Pinpoint the cell where the given text exists, returning its [x, y] midpoint coordinate. 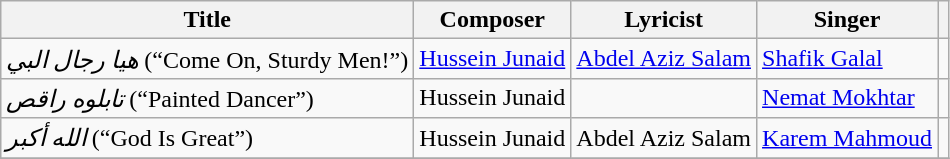
Nemat Mokhtar [848, 98]
Lyricist [664, 20]
Title [208, 20]
Shafik Galal [848, 59]
هيا رجال البي (“Come On, Sturdy Men!”) [208, 59]
الله أكبر (“God Is Great”) [208, 138]
Karem Mahmoud [848, 138]
تابلوه راقص (“Painted Dancer”) [208, 98]
Singer [848, 20]
Composer [492, 20]
